Return [x, y] of the center of cell containing provided text 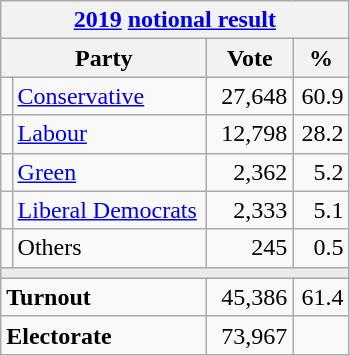
5.2 [321, 172]
45,386 [250, 297]
2019 notional result [175, 20]
60.9 [321, 96]
245 [250, 248]
Conservative [110, 96]
28.2 [321, 134]
Liberal Democrats [110, 210]
Party [104, 58]
61.4 [321, 297]
Electorate [104, 335]
Vote [250, 58]
% [321, 58]
Others [110, 248]
Green [110, 172]
0.5 [321, 248]
Labour [110, 134]
73,967 [250, 335]
2,333 [250, 210]
5.1 [321, 210]
Turnout [104, 297]
12,798 [250, 134]
27,648 [250, 96]
2,362 [250, 172]
